Locate the cell with the specified text and output its [X, Y] center coordinate. 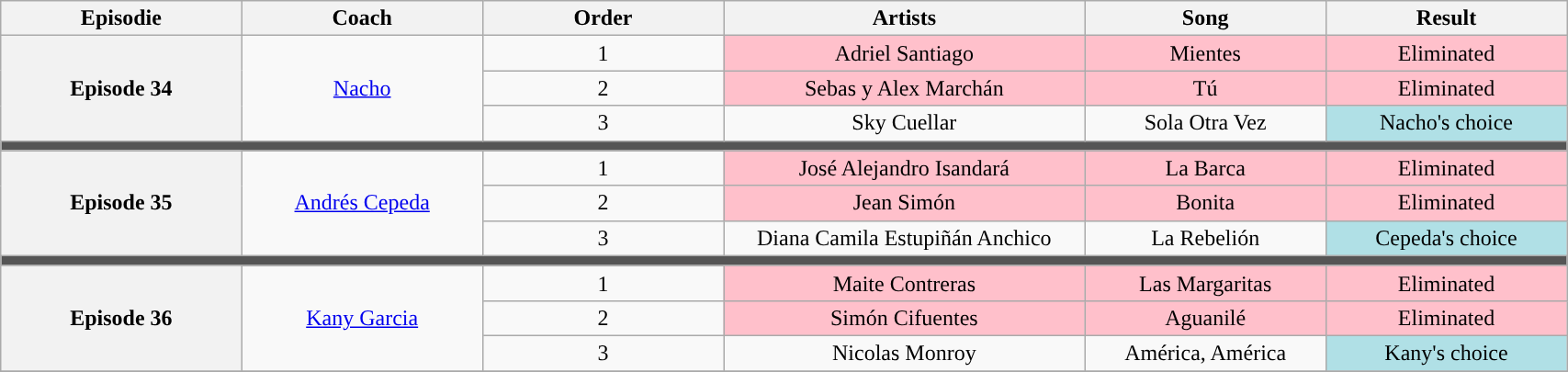
Episode 36 [121, 318]
Sola Otra Vez [1205, 123]
La Barca [1205, 168]
Jean Simón [904, 203]
Coach [362, 18]
Nacho [362, 88]
Song [1205, 18]
Kany Garcia [362, 318]
Sebas y Alex Marchán [904, 88]
Las Margaritas [1205, 283]
Nacho's choice [1446, 123]
José Alejandro Isandará [904, 168]
Artists [904, 18]
Episode 35 [121, 203]
Cepeda's choice [1446, 238]
Nicolas Monroy [904, 353]
Diana Camila Estupiñán Anchico [904, 238]
Order [603, 18]
Episode 34 [121, 88]
Adriel Santiago [904, 53]
Episodie [121, 18]
Bonita [1205, 203]
Mientes [1205, 53]
Result [1446, 18]
Sky Cuellar [904, 123]
Kany's choice [1446, 353]
Tú [1205, 88]
Maite Contreras [904, 283]
Aguanilé [1205, 318]
Simón Cifuentes [904, 318]
La Rebelión [1205, 238]
Andrés Cepeda [362, 203]
América, América [1205, 353]
